Return the [X, Y] coordinate for the center point of the cell that contains the specified text.  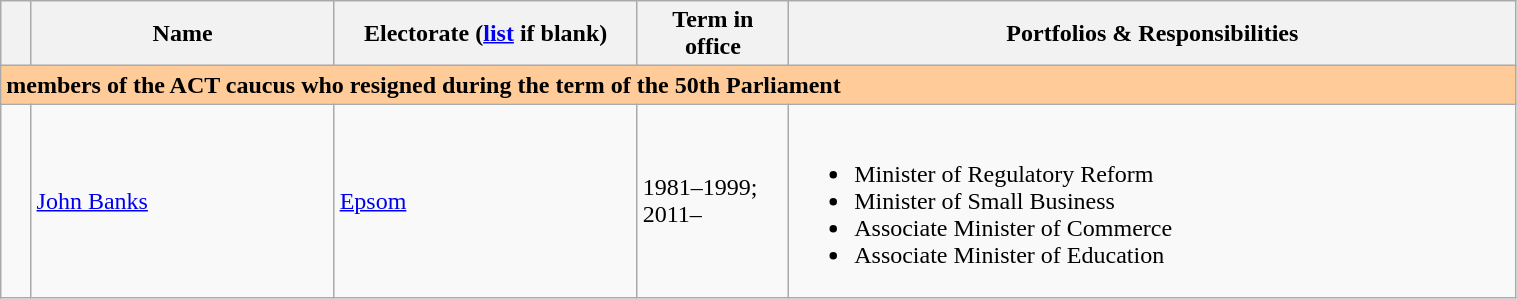
Minister of Regulatory ReformMinister of Small BusinessAssociate Minister of CommerceAssociate Minister of Education [1152, 201]
Name [182, 34]
Term in office [713, 34]
Epsom [486, 201]
Electorate (list if blank) [486, 34]
John Banks [182, 201]
members of the ACT caucus who resigned during the term of the 50th Parliament [758, 85]
Portfolios & Responsibilities [1152, 34]
1981–1999; 2011– [713, 201]
